Return (X, Y) of the center of cell containing provided text 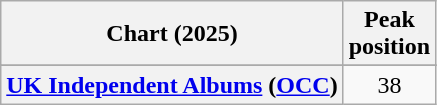
Peakposition (389, 34)
38 (389, 85)
Chart (2025) (172, 34)
UK Independent Albums (OCC) (172, 85)
